Identify which cell holds the provided text, then report its [X, Y] central coordinate. 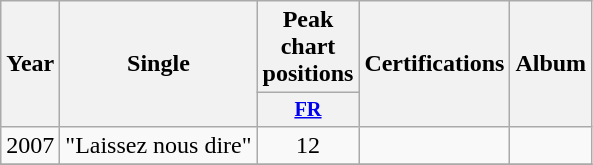
Album [551, 64]
Single [158, 64]
2007 [30, 145]
"Laissez nous dire" [158, 145]
FR [308, 110]
Certifications [434, 64]
Year [30, 64]
12 [308, 145]
Peak chart positions [308, 47]
